Determine the [x, y] coordinate at the center of the cell enclosing the given text.  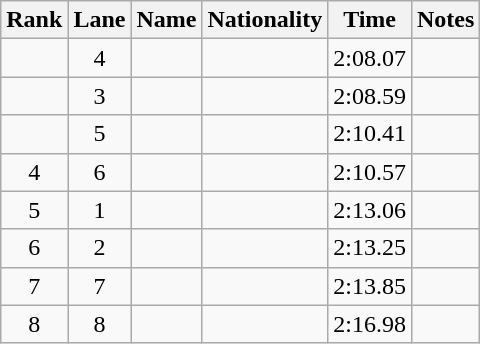
Nationality [265, 20]
1 [100, 210]
2:10.57 [370, 172]
2:10.41 [370, 134]
3 [100, 96]
2:08.07 [370, 58]
Notes [445, 20]
2:16.98 [370, 324]
2:08.59 [370, 96]
2:13.25 [370, 248]
Time [370, 20]
2 [100, 248]
Rank [34, 20]
Lane [100, 20]
Name [166, 20]
2:13.06 [370, 210]
2:13.85 [370, 286]
